Return the (X, Y) coordinate for the center point of the cell that contains the specified text.  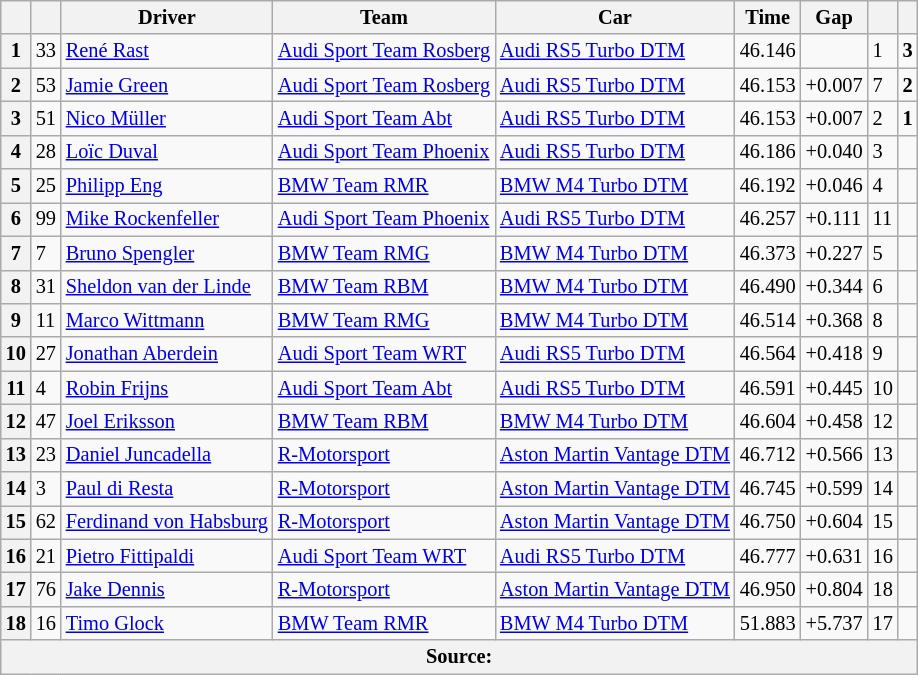
Ferdinand von Habsburg (167, 522)
46.192 (768, 186)
+0.458 (834, 421)
+0.368 (834, 320)
+0.040 (834, 152)
+0.631 (834, 556)
46.777 (768, 556)
23 (46, 455)
53 (46, 85)
+5.737 (834, 623)
Daniel Juncadella (167, 455)
Jonathan Aberdein (167, 354)
+0.227 (834, 253)
28 (46, 152)
Nico Müller (167, 118)
Source: (460, 657)
46.186 (768, 152)
+0.344 (834, 287)
Mike Rockenfeller (167, 219)
Marco Wittmann (167, 320)
21 (46, 556)
+0.599 (834, 489)
Gap (834, 17)
Car (615, 17)
76 (46, 589)
Bruno Spengler (167, 253)
Sheldon van der Linde (167, 287)
46.950 (768, 589)
47 (46, 421)
+0.418 (834, 354)
Philipp Eng (167, 186)
46.604 (768, 421)
25 (46, 186)
+0.804 (834, 589)
46.591 (768, 388)
46.373 (768, 253)
27 (46, 354)
46.257 (768, 219)
46.514 (768, 320)
+0.111 (834, 219)
46.146 (768, 51)
33 (46, 51)
Loïc Duval (167, 152)
46.490 (768, 287)
99 (46, 219)
+0.046 (834, 186)
Timo Glock (167, 623)
René Rast (167, 51)
Paul di Resta (167, 489)
Team (384, 17)
51.883 (768, 623)
Pietro Fittipaldi (167, 556)
31 (46, 287)
46.712 (768, 455)
Time (768, 17)
46.564 (768, 354)
Robin Frijns (167, 388)
Jake Dennis (167, 589)
46.745 (768, 489)
62 (46, 522)
51 (46, 118)
+0.566 (834, 455)
Joel Eriksson (167, 421)
+0.604 (834, 522)
Driver (167, 17)
46.750 (768, 522)
+0.445 (834, 388)
Jamie Green (167, 85)
